Search for the cell housing the specified text and yield its (X, Y) center coordinate. 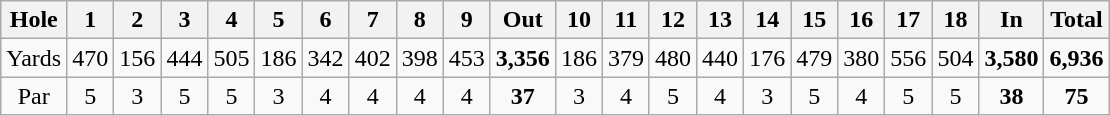
Total (1076, 20)
505 (232, 58)
17 (908, 20)
75 (1076, 96)
6,936 (1076, 58)
11 (626, 20)
504 (956, 58)
402 (372, 58)
3,580 (1012, 58)
379 (626, 58)
3,356 (522, 58)
380 (862, 58)
12 (672, 20)
6 (326, 20)
13 (720, 20)
398 (420, 58)
342 (326, 58)
Par (34, 96)
479 (814, 58)
38 (1012, 96)
1 (90, 20)
556 (908, 58)
Out (522, 20)
Hole (34, 20)
444 (184, 58)
14 (768, 20)
Yards (34, 58)
440 (720, 58)
176 (768, 58)
37 (522, 96)
18 (956, 20)
9 (466, 20)
156 (138, 58)
2 (138, 20)
7 (372, 20)
470 (90, 58)
480 (672, 58)
16 (862, 20)
In (1012, 20)
10 (578, 20)
8 (420, 20)
453 (466, 58)
15 (814, 20)
